Provide the [X, Y] coordinate of the cell's center where the given text is located.  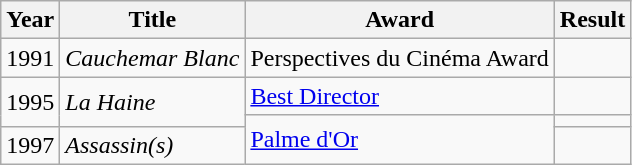
Year [30, 20]
1991 [30, 58]
La Haine [152, 102]
Cauchemar Blanc [152, 58]
Result [592, 20]
Perspectives du Cinéma Award [400, 58]
Award [400, 20]
Palme d'Or [400, 140]
Title [152, 20]
Best Director [400, 96]
1995 [30, 102]
1997 [30, 145]
Assassin(s) [152, 145]
